Provide the [X, Y] coordinate of the cell's center where the given text is located.  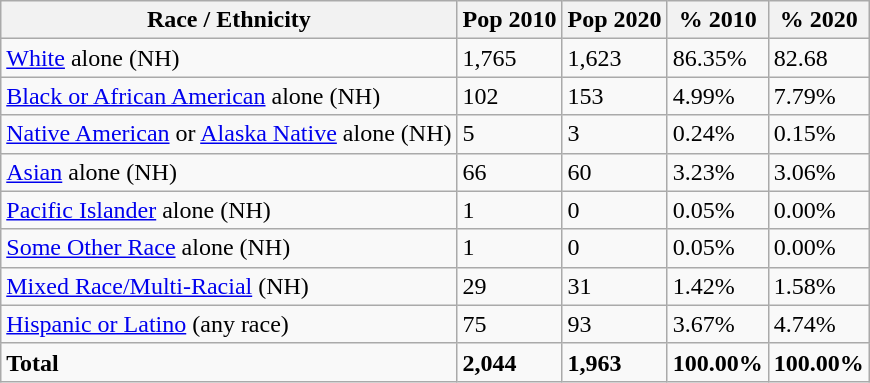
0.24% [718, 134]
Asian alone (NH) [229, 172]
White alone (NH) [229, 58]
Race / Ethnicity [229, 20]
3 [614, 134]
Black or African American alone (NH) [229, 96]
31 [614, 286]
Some Other Race alone (NH) [229, 248]
Total [229, 362]
% 2010 [718, 20]
1,963 [614, 362]
93 [614, 324]
1,623 [614, 58]
1.58% [818, 286]
Mixed Race/Multi-Racial (NH) [229, 286]
3.06% [818, 172]
4.74% [818, 324]
Pacific Islander alone (NH) [229, 210]
153 [614, 96]
Native American or Alaska Native alone (NH) [229, 134]
1,765 [510, 58]
3.23% [718, 172]
4.99% [718, 96]
0.15% [818, 134]
86.35% [718, 58]
66 [510, 172]
75 [510, 324]
1.42% [718, 286]
102 [510, 96]
2,044 [510, 362]
5 [510, 134]
82.68 [818, 58]
Pop 2010 [510, 20]
3.67% [718, 324]
7.79% [818, 96]
Pop 2020 [614, 20]
% 2020 [818, 20]
Hispanic or Latino (any race) [229, 324]
29 [510, 286]
60 [614, 172]
